Determine the (X, Y) coordinate at the center of the cell enclosing the given text.  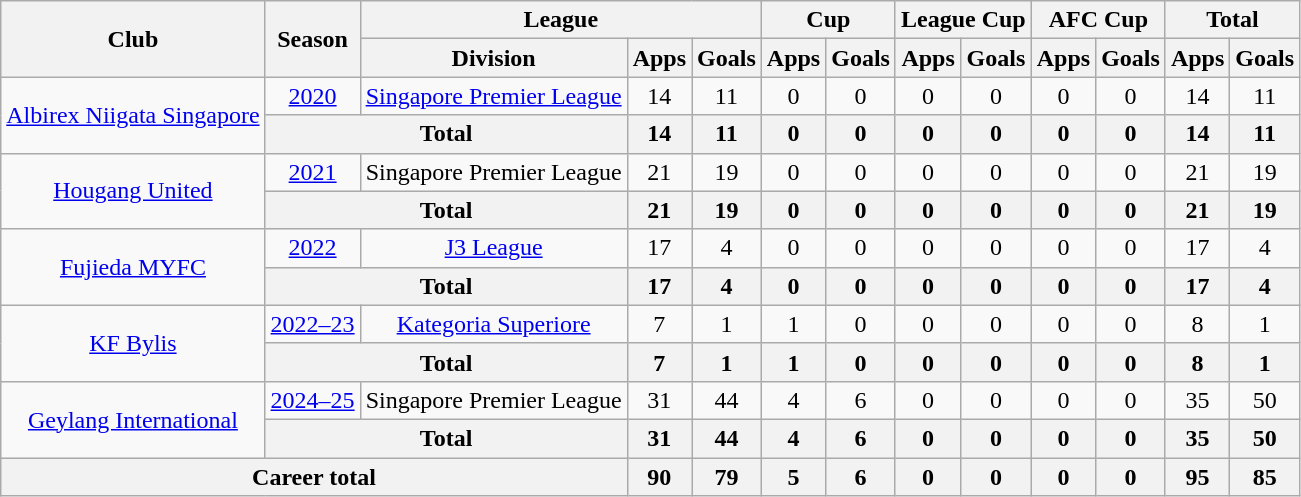
Club (133, 39)
2024–25 (312, 400)
League Cup (963, 20)
79 (727, 477)
Career total (314, 477)
2021 (312, 172)
Albirex Niigata Singapore (133, 115)
AFC Cup (1098, 20)
League (560, 20)
Season (312, 39)
90 (659, 477)
Division (494, 58)
Cup (828, 20)
Geylang International (133, 419)
2022 (312, 248)
J3 League (494, 248)
2020 (312, 96)
2022–23 (312, 324)
Kategoria Superiore (494, 324)
Hougang United (133, 191)
85 (1265, 477)
Fujieda MYFC (133, 267)
KF Bylis (133, 343)
95 (1197, 477)
5 (793, 477)
